Find where the given text appears and provide that cell's center as (x, y) coordinate. 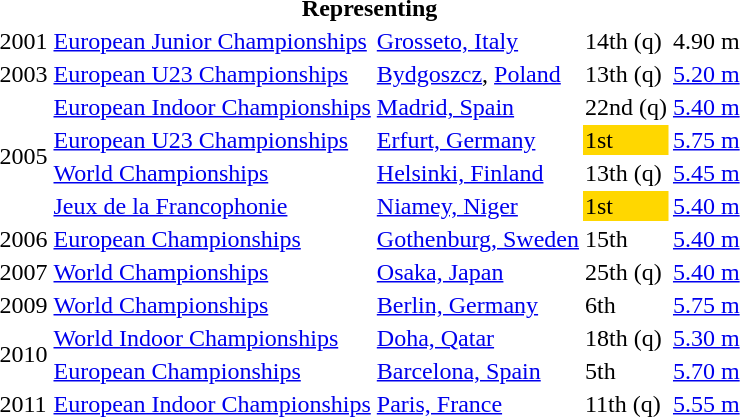
World Indoor Championships (212, 338)
18th (q) (626, 338)
Berlin, Germany (478, 305)
22nd (q) (626, 107)
5th (626, 371)
Jeux de la Francophonie (212, 206)
Helsinki, Finland (478, 173)
Grosseto, Italy (478, 41)
25th (q) (626, 272)
Doha, Qatar (478, 338)
European Junior Championships (212, 41)
European Indoor Championships (212, 107)
Niamey, Niger (478, 206)
14th (q) (626, 41)
Barcelona, Spain (478, 371)
6th (626, 305)
15th (626, 239)
Osaka, Japan (478, 272)
Erfurt, Germany (478, 140)
Bydgoszcz, Poland (478, 74)
Gothenburg, Sweden (478, 239)
Madrid, Spain (478, 107)
